Capture the cell that displays the provided text and extract its (x, y) central coordinate. 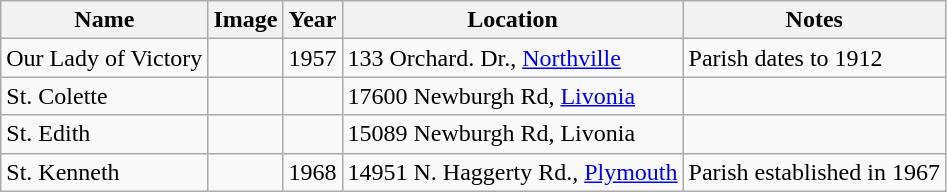
1957 (312, 58)
Image (246, 20)
Notes (814, 20)
1968 (312, 172)
Location (512, 20)
St. Edith (104, 134)
17600 Newburgh Rd, Livonia (512, 96)
Our Lady of Victory (104, 58)
Year (312, 20)
St. Kenneth (104, 172)
15089 Newburgh Rd, Livonia (512, 134)
St. Colette (104, 96)
14951 N. Haggerty Rd., Plymouth (512, 172)
Parish dates to 1912 (814, 58)
133 Orchard. Dr., Northville (512, 58)
Parish established in 1967 (814, 172)
Name (104, 20)
